Extract the (X, Y) coordinate from the center of the cell holding the provided text.  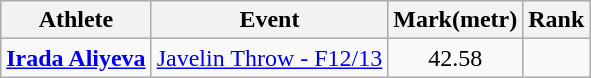
Mark(metr) (456, 20)
42.58 (456, 58)
Javelin Throw - F12/13 (270, 58)
Irada Aliyeva (76, 58)
Event (270, 20)
Rank (556, 20)
Athlete (76, 20)
